Provide the [x, y] coordinate of the cell's center where the given text is located.  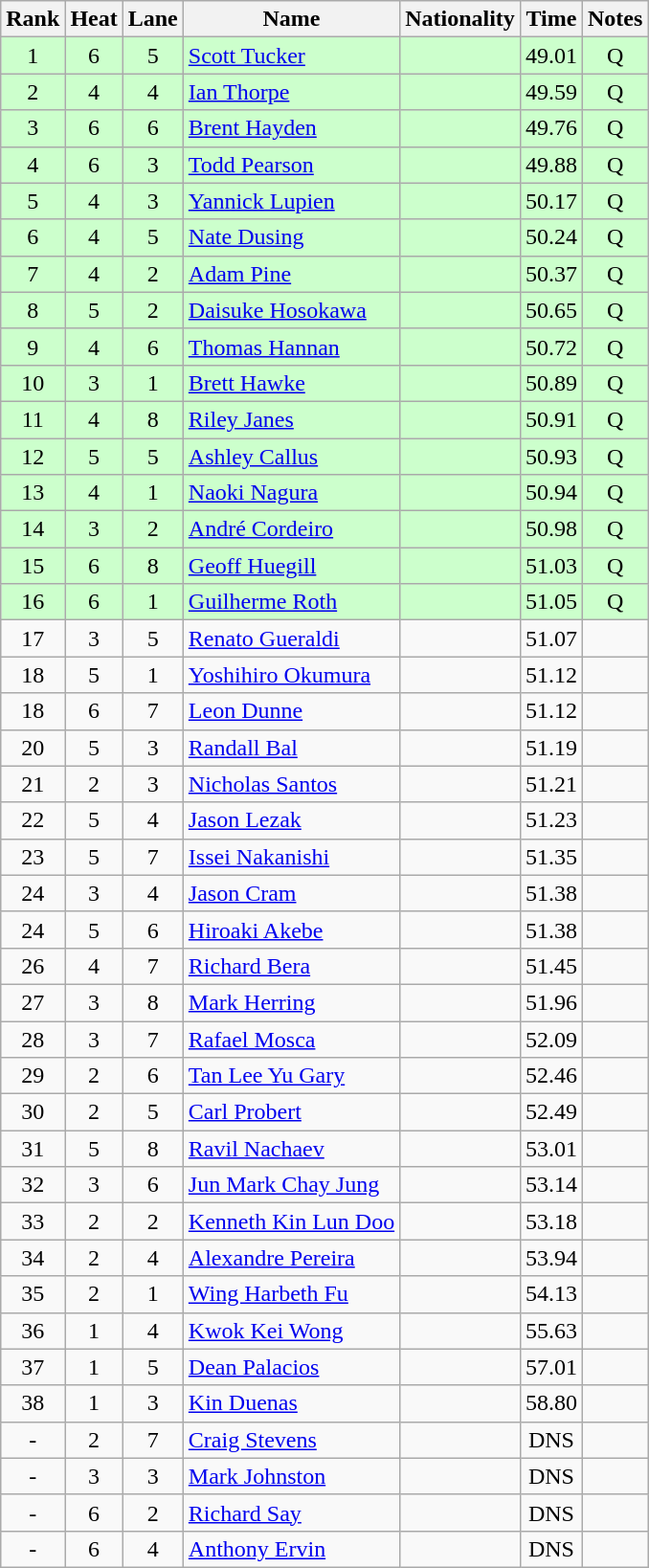
50.93 [551, 457]
Scott Tucker [291, 56]
Lane [153, 19]
Brett Hawke [291, 383]
Name [291, 19]
André Cordeiro [291, 529]
9 [33, 347]
53.94 [551, 1258]
Adam Pine [291, 274]
53.01 [551, 1149]
54.13 [551, 1294]
Kin Duenas [291, 1403]
Yannick Lupien [291, 201]
51.03 [551, 566]
Wing Harbeth Fu [291, 1294]
Richard Bera [291, 966]
Randall Bal [291, 748]
Nationality [460, 19]
Brent Hayden [291, 128]
50.89 [551, 383]
38 [33, 1403]
58.80 [551, 1403]
Leon Dunne [291, 711]
15 [33, 566]
17 [33, 638]
14 [33, 529]
Riley Janes [291, 419]
13 [33, 493]
12 [33, 457]
Ashley Callus [291, 457]
Carl Probert [291, 1112]
50.24 [551, 237]
36 [33, 1331]
50.98 [551, 529]
49.88 [551, 165]
Hiroaki Akebe [291, 930]
Daisuke Hosokawa [291, 310]
Mark Herring [291, 1002]
53.18 [551, 1221]
Jun Mark Chay Jung [291, 1185]
50.94 [551, 493]
55.63 [551, 1331]
Kenneth Kin Lun Doo [291, 1221]
57.01 [551, 1367]
16 [33, 602]
51.07 [551, 638]
23 [33, 857]
Dean Palacios [291, 1367]
Jason Lezak [291, 820]
Guilherme Roth [291, 602]
50.91 [551, 419]
10 [33, 383]
Todd Pearson [291, 165]
51.96 [551, 1002]
11 [33, 419]
Anthony Ervin [291, 1549]
51.21 [551, 784]
Ravil Nachaev [291, 1149]
Alexandre Pereira [291, 1258]
50.65 [551, 310]
Nate Dusing [291, 237]
22 [33, 820]
Renato Gueraldi [291, 638]
51.19 [551, 748]
28 [33, 1039]
50.37 [551, 274]
Naoki Nagura [291, 493]
52.09 [551, 1039]
50.17 [551, 201]
Yoshihiro Okumura [291, 675]
Issei Nakanishi [291, 857]
Ian Thorpe [291, 92]
51.23 [551, 820]
Jason Cram [291, 893]
32 [33, 1185]
26 [33, 966]
50.72 [551, 347]
49.01 [551, 56]
49.76 [551, 128]
Rafael Mosca [291, 1039]
34 [33, 1258]
Rank [33, 19]
Time [551, 19]
31 [33, 1149]
53.14 [551, 1185]
Tan Lee Yu Gary [291, 1076]
Heat [94, 19]
35 [33, 1294]
Geoff Huegill [291, 566]
Thomas Hannan [291, 347]
51.35 [551, 857]
29 [33, 1076]
Notes [615, 19]
Mark Johnston [291, 1476]
51.45 [551, 966]
37 [33, 1367]
Kwok Kei Wong [291, 1331]
33 [33, 1221]
49.59 [551, 92]
27 [33, 1002]
30 [33, 1112]
52.46 [551, 1076]
20 [33, 748]
Richard Say [291, 1512]
52.49 [551, 1112]
21 [33, 784]
Nicholas Santos [291, 784]
51.05 [551, 602]
Craig Stevens [291, 1440]
